Pinpoint the cell where the given text exists, returning its (X, Y) midpoint coordinate. 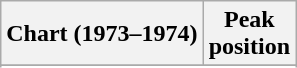
Peak position (249, 34)
Chart (1973–1974) (102, 34)
